Search for the cell housing the specified text and yield its [X, Y] center coordinate. 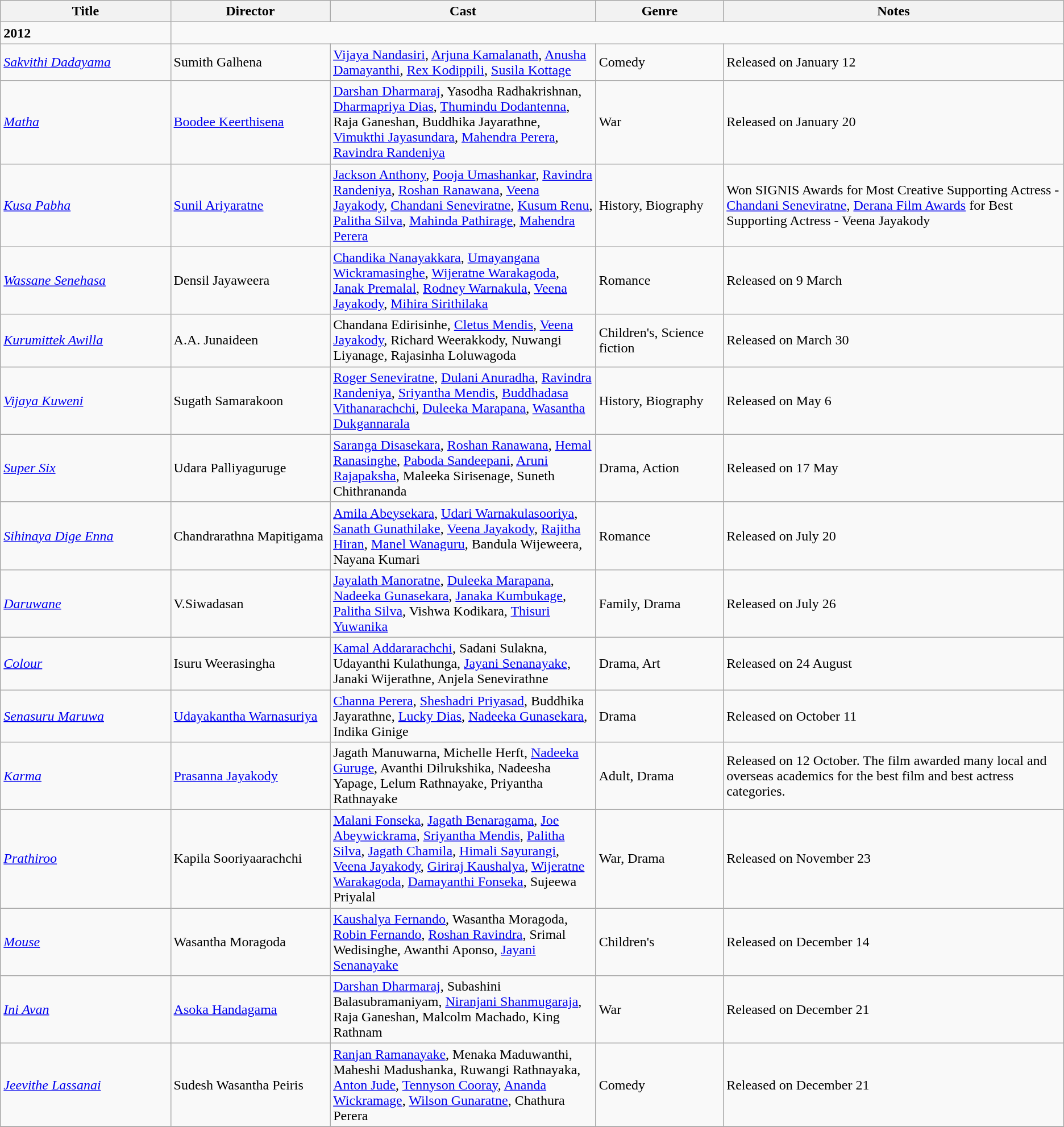
Director [250, 11]
Daruwane [85, 604]
Prathiroo [85, 859]
V.Siwadasan [250, 604]
Isuru Weerasingha [250, 663]
Sakvithi Dadayama [85, 63]
Children's, Science fiction [659, 340]
Boodee Keerthisena [250, 122]
Chandana Edirisinhe, Cletus Mendis, Veena Jayakody, Richard Weerakkody, Nuwangi Liyanage, Rajasinha Loluwagoda [463, 340]
Released on 24 August [893, 663]
Karma [85, 776]
Darshan Dharmaraj, Subashini Balasubramaniyam, Niranjani Shanmugaraja, Raja Ganeshan, Malcolm Machado, King Rathnam [463, 1009]
Kaushalya Fernando, Wasantha Moragoda, Robin Fernando, Roshan Ravindra, Srimal Wedisinghe, Awanthi Aponso, Jayani Senanayake [463, 942]
Udara Palliyaguruge [250, 468]
Chandrarathna Mapitigama [250, 535]
Sugath Samarakoon [250, 400]
Children's [659, 942]
Won SIGNIS Awards for Most Creative Supporting Actress - Chandani Seneviratne, Derana Film Awards for Best Supporting Actress - Veena Jayakody [893, 205]
Released on December 14 [893, 942]
Released on March 30 [893, 340]
Kusa Pabha [85, 205]
Sihinaya Dige Enna [85, 535]
Sudesh Wasantha Peiris [250, 1085]
Released on May 6 [893, 400]
Matha [85, 122]
Sumith Galhena [250, 63]
Family, Drama [659, 604]
Vijaya Nandasiri, Arjuna Kamalanath, Anusha Damayanthi, Rex Kodippili, Susila Kottage [463, 63]
Released on 9 March [893, 281]
Cast [463, 11]
Jagath Manuwarna, Michelle Herft, Nadeeka Guruge, Avanthi Dilrukshika, Nadeesha Yapage, Lelum Rathnayake, Priyantha Rathnayake [463, 776]
Released on July 26 [893, 604]
Wasantha Moragoda [250, 942]
Saranga Disasekara, Roshan Ranawana, Hemal Ranasinghe, Paboda Sandeepani, Aruni Rajapaksha, Maleeka Sirisenage, Suneth Chithrananda [463, 468]
Super Six [85, 468]
Jayalath Manoratne, Duleeka Marapana, Nadeeka Gunasekara, Janaka Kumbukage, Palitha Silva, Vishwa Kodikara, Thisuri Yuwanika [463, 604]
Released on 12 October. The film awarded many local and overseas academics for the best film and best actress categories. [893, 776]
Released on 17 May [893, 468]
Prasanna Jayakody [250, 776]
Wassane Senehasa [85, 281]
Colour [85, 663]
Udayakantha Warnasuriya [250, 716]
Sunil Ariyaratne [250, 205]
Kamal Addararachchi, Sadani Sulakna, Udayanthi Kulathunga, Jayani Senanayake, Janaki Wijerathne, Anjela Senevirathne [463, 663]
Densil Jayaweera [250, 281]
Kurumittek Awilla [85, 340]
Kapila Sooriyaarachchi [250, 859]
Amila Abeysekara, Udari Warnakulasooriya, Sanath Gunathilake, Veena Jayakody, Rajitha Hiran, Manel Wanaguru, Bandula Wijeweera, Nayana Kumari [463, 535]
Asoka Handagama [250, 1009]
Notes [893, 11]
Jeevithe Lassanai [85, 1085]
Released on January 12 [893, 63]
Released on October 11 [893, 716]
Drama [659, 716]
Title [85, 11]
Vijaya Kuweni [85, 400]
Drama, Action [659, 468]
Chandika Nanayakkara, Umayangana Wickramasinghe, Wijeratne Warakagoda, Janak Premalal, Rodney Warnakula, Veena Jayakody, Mihira Sirithilaka [463, 281]
Roger Seneviratne, Dulani Anuradha, Ravindra Randeniya, Sriyantha Mendis, Buddhadasa Vithanarachchi, Duleeka Marapana, Wasantha Dukgannarala [463, 400]
Genre [659, 11]
A.A. Junaideen [250, 340]
Channa Perera, Sheshadri Priyasad, Buddhika Jayarathne, Lucky Dias, Nadeeka Gunasekara, Indika Ginige [463, 716]
Ini Avan [85, 1009]
Drama, Art [659, 663]
War, Drama [659, 859]
Adult, Drama [659, 776]
2012 [85, 33]
Mouse [85, 942]
Senasuru Maruwa [85, 716]
Released on November 23 [893, 859]
Released on January 20 [893, 122]
Released on July 20 [893, 535]
